Output the [X, Y] coordinate of the center of the cell containing the given text.  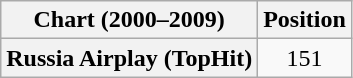
Position [305, 20]
151 [305, 58]
Chart (2000–2009) [130, 20]
Russia Airplay (TopHit) [130, 58]
